Detect which cell encompasses the target text, then output its (X, Y) center coordinate. 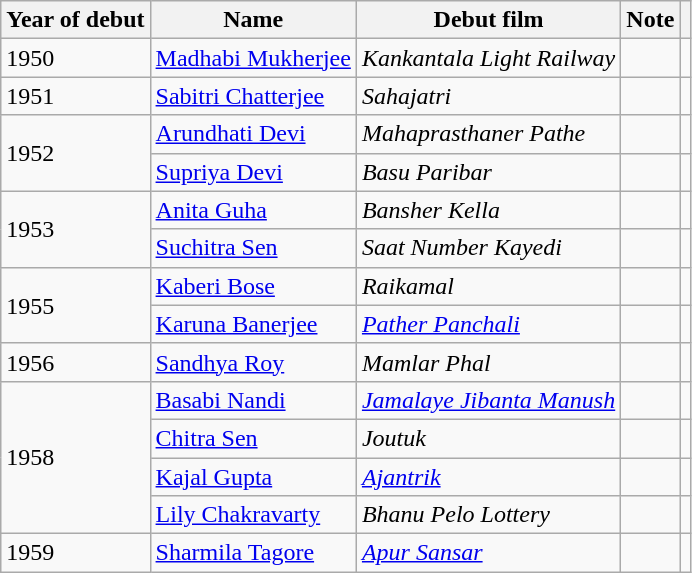
Ajantrik (488, 477)
Chitra Sen (253, 438)
Suchitra Sen (253, 248)
Sharmila Tagore (253, 553)
Kankantala Light Railway (488, 58)
Sandhya Roy (253, 362)
Year of debut (76, 20)
Apur Sansar (488, 553)
Lily Chakravarty (253, 515)
1955 (76, 305)
Debut film (488, 20)
Saat Number Kayedi (488, 248)
Sabitri Chatterjee (253, 96)
Bansher Kella (488, 210)
Pather Panchali (488, 324)
1952 (76, 153)
Mamlar Phal (488, 362)
Arundhati Devi (253, 134)
Anita Guha (253, 210)
Madhabi Mukherjee (253, 58)
Jamalaye Jibanta Manush (488, 400)
Sahajatri (488, 96)
1950 (76, 58)
1958 (76, 457)
Raikamal (488, 286)
1956 (76, 362)
1951 (76, 96)
Mahaprasthaner Pathe (488, 134)
Note (650, 20)
Basabi Nandi (253, 400)
1959 (76, 553)
Basu Paribar (488, 172)
Name (253, 20)
Supriya Devi (253, 172)
Kaberi Bose (253, 286)
Bhanu Pelo Lottery (488, 515)
Kajal Gupta (253, 477)
Karuna Banerjee (253, 324)
1953 (76, 229)
Joutuk (488, 438)
